Scan for the cell matching the given text and deliver its [x, y] coordinate at center. 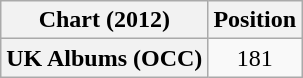
181 [255, 58]
Position [255, 20]
Chart (2012) [104, 20]
UK Albums (OCC) [104, 58]
